Output the [x, y] coordinate of the center of the cell containing the given text.  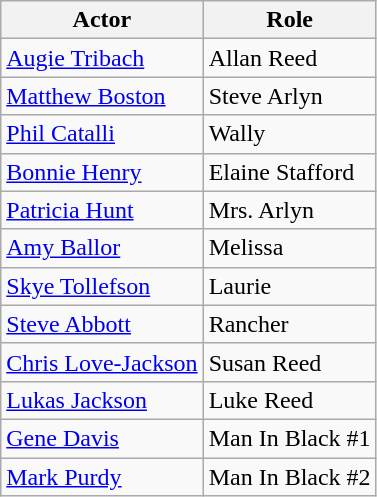
Augie Tribach [102, 58]
Chris Love-Jackson [102, 362]
Patricia Hunt [102, 210]
Lukas Jackson [102, 400]
Role [290, 20]
Mark Purdy [102, 477]
Laurie [290, 286]
Mrs. Arlyn [290, 210]
Steve Arlyn [290, 96]
Luke Reed [290, 400]
Susan Reed [290, 362]
Actor [102, 20]
Elaine Stafford [290, 172]
Skye Tollefson [102, 286]
Man In Black #1 [290, 438]
Steve Abbott [102, 324]
Gene Davis [102, 438]
Wally [290, 134]
Phil Catalli [102, 134]
Amy Ballor [102, 248]
Bonnie Henry [102, 172]
Melissa [290, 248]
Matthew Boston [102, 96]
Allan Reed [290, 58]
Man In Black #2 [290, 477]
Rancher [290, 324]
